Determine the (X, Y) coordinate at the center of the cell enclosing the given text.  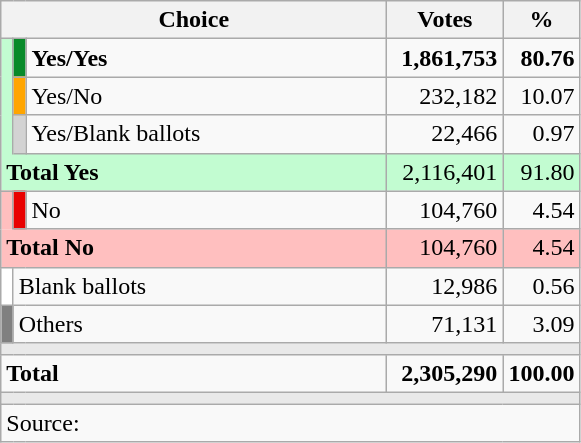
232,182 (445, 96)
3.09 (542, 324)
100.00 (542, 373)
2,305,290 (445, 373)
Total No (194, 248)
0.97 (542, 134)
No (206, 210)
Total (194, 373)
% (542, 20)
Total Yes (194, 172)
80.76 (542, 58)
Yes/Blank ballots (206, 134)
71,131 (445, 324)
1,861,753 (445, 58)
10.07 (542, 96)
Others (200, 324)
Blank ballots (200, 286)
Yes/Yes (206, 58)
Votes (445, 20)
Source: (290, 423)
2,116,401 (445, 172)
91.80 (542, 172)
Choice (194, 20)
22,466 (445, 134)
0.56 (542, 286)
Yes/No (206, 96)
12,986 (445, 286)
